Locate the cell with the specified text and output its [X, Y] center coordinate. 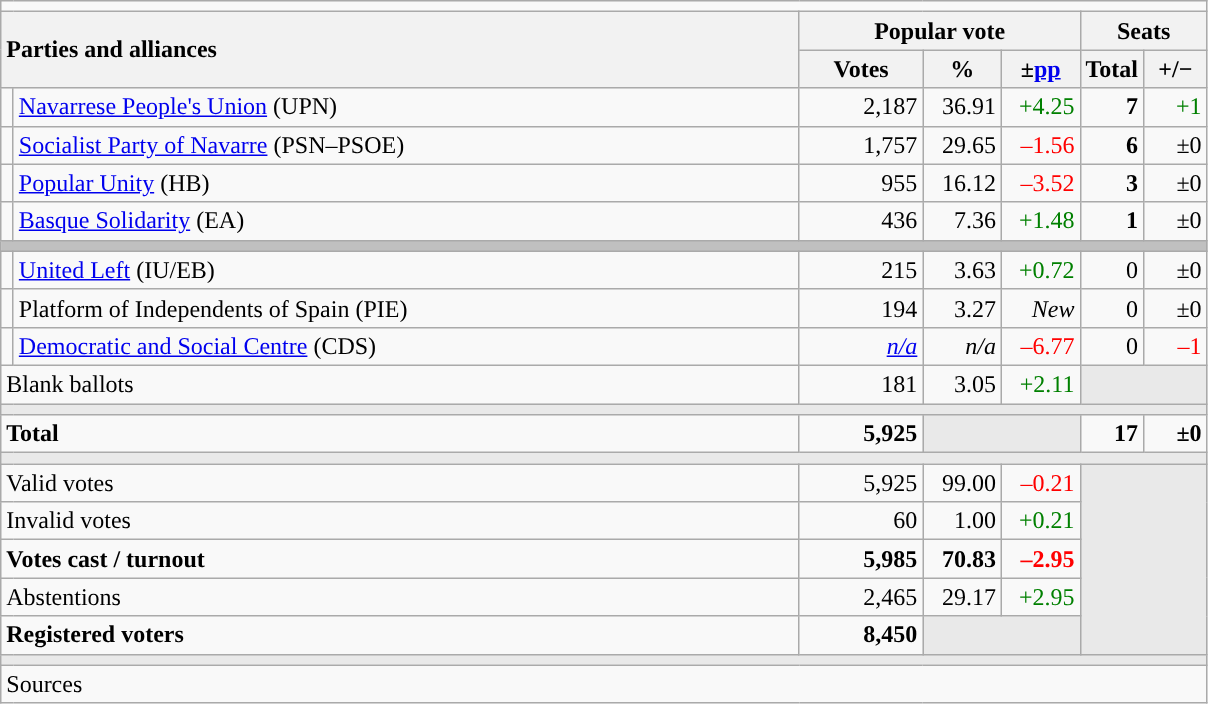
Votes [861, 69]
7 [1112, 107]
1,757 [861, 145]
99.00 [962, 483]
Valid votes [400, 483]
194 [861, 308]
181 [861, 384]
United Left (IU/EB) [406, 270]
Popular vote [940, 31]
–1 [1176, 346]
Socialist Party of Navarre (PSN–PSOE) [406, 145]
2,187 [861, 107]
+/− [1176, 69]
+1 [1176, 107]
215 [861, 270]
–0.21 [1040, 483]
+1.48 [1040, 221]
Sources [604, 684]
Democratic and Social Centre (CDS) [406, 346]
Parties and alliances [400, 50]
+0.21 [1040, 521]
2,465 [861, 597]
New [1040, 308]
17 [1112, 434]
Navarrese People's Union (UPN) [406, 107]
–3.52 [1040, 183]
955 [861, 183]
–6.77 [1040, 346]
±pp [1040, 69]
Basque Solidarity (EA) [406, 221]
Popular Unity (HB) [406, 183]
Invalid votes [400, 521]
70.83 [962, 559]
Votes cast / turnout [400, 559]
436 [861, 221]
60 [861, 521]
1.00 [962, 521]
3.63 [962, 270]
Seats [1144, 31]
8,450 [861, 635]
3.05 [962, 384]
+4.25 [1040, 107]
3 [1112, 183]
16.12 [962, 183]
7.36 [962, 221]
3.27 [962, 308]
+0.72 [1040, 270]
Abstentions [400, 597]
Blank ballots [400, 384]
36.91 [962, 107]
+2.95 [1040, 597]
+2.11 [1040, 384]
% [962, 69]
1 [1112, 221]
–1.56 [1040, 145]
Platform of Independents of Spain (PIE) [406, 308]
–2.95 [1040, 559]
29.17 [962, 597]
29.65 [962, 145]
Registered voters [400, 635]
6 [1112, 145]
5,985 [861, 559]
